Identify which cell holds the provided text, then report its [x, y] central coordinate. 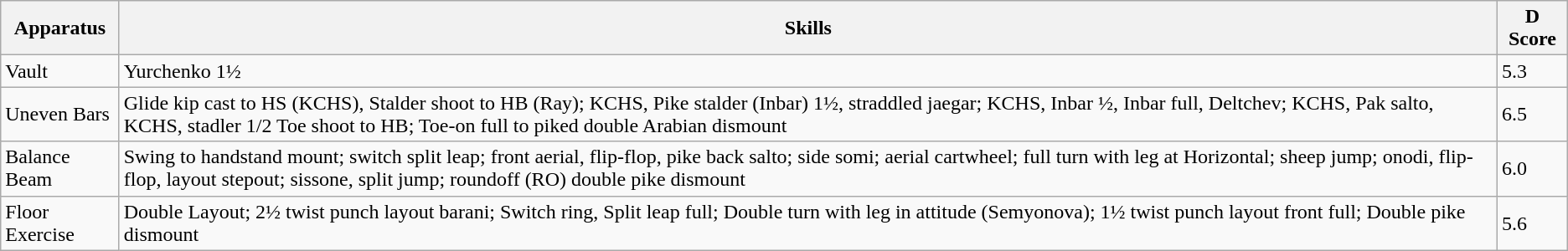
5.3 [1533, 71]
Apparatus [60, 28]
Skills [807, 28]
5.6 [1533, 223]
Yurchenko 1½ [807, 71]
6.0 [1533, 169]
Vault [60, 71]
D Score [1533, 28]
Balance Beam [60, 169]
Uneven Bars [60, 114]
Floor Exercise [60, 223]
6.5 [1533, 114]
